Detect which cell encompasses the target text, then output its [X, Y] center coordinate. 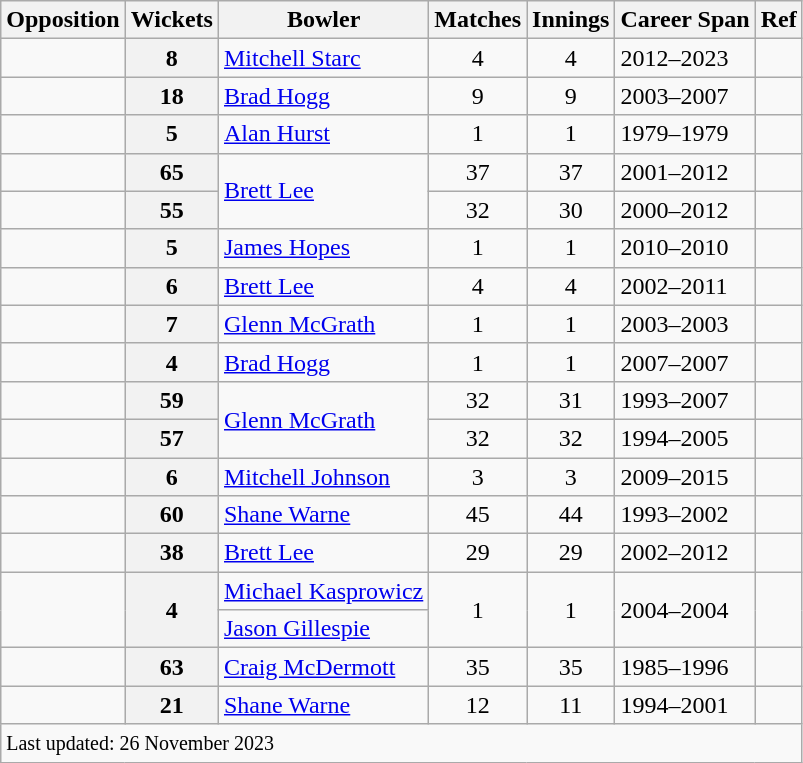
1985–1996 [685, 667]
59 [172, 400]
Matches [478, 20]
7 [172, 324]
Mitchell Starc [323, 58]
James Hopes [323, 248]
18 [172, 96]
Last updated: 26 November 2023 [402, 743]
31 [571, 400]
1993–2002 [685, 515]
60 [172, 515]
63 [172, 667]
1979–1979 [685, 134]
55 [172, 210]
11 [571, 705]
2003–2007 [685, 96]
2004–2004 [685, 610]
2012–2023 [685, 58]
8 [172, 58]
1994–2005 [685, 438]
Alan Hurst [323, 134]
Mitchell Johnson [323, 477]
1994–2001 [685, 705]
Ref [778, 20]
1993–2007 [685, 400]
Jason Gillespie [323, 629]
45 [478, 515]
Craig McDermott [323, 667]
65 [172, 172]
2007–2007 [685, 362]
Innings [571, 20]
2009–2015 [685, 477]
12 [478, 705]
38 [172, 553]
2000–2012 [685, 210]
Bowler [323, 20]
Career Span [685, 20]
2002–2012 [685, 553]
2003–2003 [685, 324]
2001–2012 [685, 172]
2010–2010 [685, 248]
Wickets [172, 20]
57 [172, 438]
30 [571, 210]
Opposition [63, 20]
Michael Kasprowicz [323, 591]
44 [571, 515]
2002–2011 [685, 286]
21 [172, 705]
